Capture the cell that displays the provided text and extract its [X, Y] central coordinate. 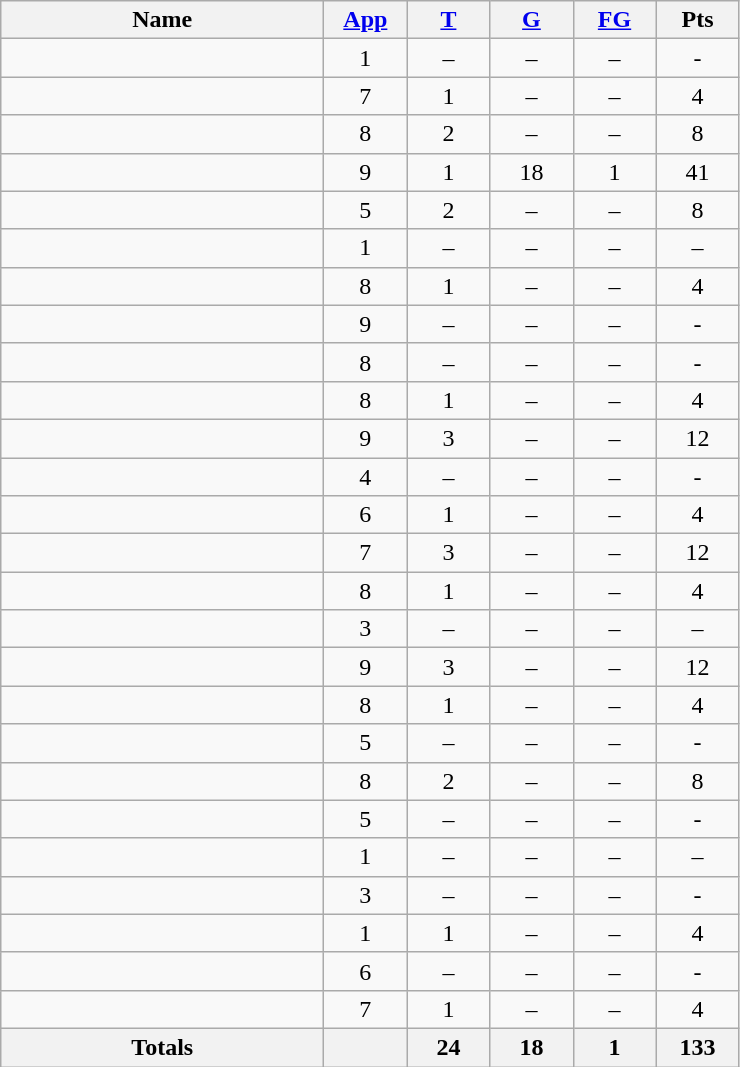
Pts [698, 20]
Totals [162, 1047]
G [532, 20]
24 [448, 1047]
133 [698, 1047]
FG [614, 20]
App [366, 20]
T [448, 20]
41 [698, 172]
Name [162, 20]
